Detect which cell encompasses the target text, then output its (x, y) center coordinate. 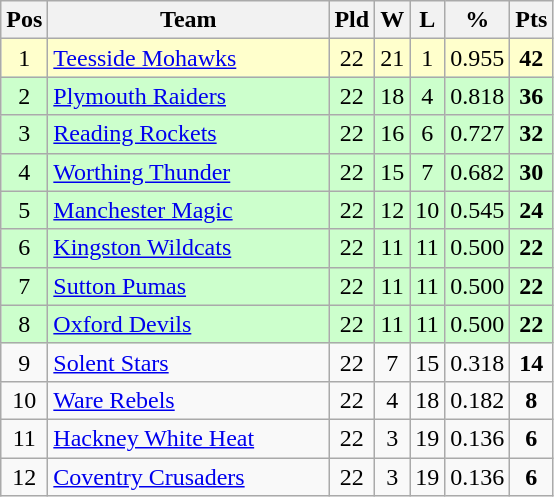
Worthing Thunder (188, 172)
0.955 (478, 58)
Team (188, 20)
0.545 (478, 210)
9 (24, 362)
Plymouth Raiders (188, 96)
16 (392, 134)
32 (532, 134)
Sutton Pumas (188, 286)
Coventry Crusaders (188, 477)
Pos (24, 20)
Kingston Wildcats (188, 248)
Hackney White Heat (188, 438)
0.682 (478, 172)
24 (532, 210)
0.182 (478, 400)
Solent Stars (188, 362)
% (478, 20)
30 (532, 172)
Pld (352, 20)
5 (24, 210)
21 (392, 58)
2 (24, 96)
Teesside Mohawks (188, 58)
Manchester Magic (188, 210)
36 (532, 96)
0.318 (478, 362)
W (392, 20)
14 (532, 362)
L (428, 20)
42 (532, 58)
0.818 (478, 96)
Oxford Devils (188, 324)
Pts (532, 20)
0.727 (478, 134)
Reading Rockets (188, 134)
Ware Rebels (188, 400)
